Provide the (x, y) coordinate of the cell's center where the given text is located.  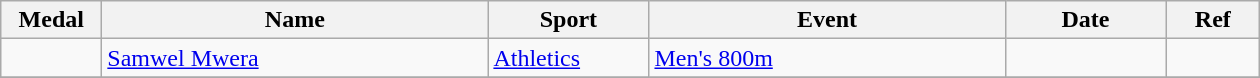
Samwel Mwera (295, 58)
Date (1086, 20)
Men's 800m (827, 58)
Event (827, 20)
Sport (568, 20)
Medal (52, 20)
Name (295, 20)
Ref (1213, 20)
Athletics (568, 58)
